Locate the cell with the specified text and output its [x, y] center coordinate. 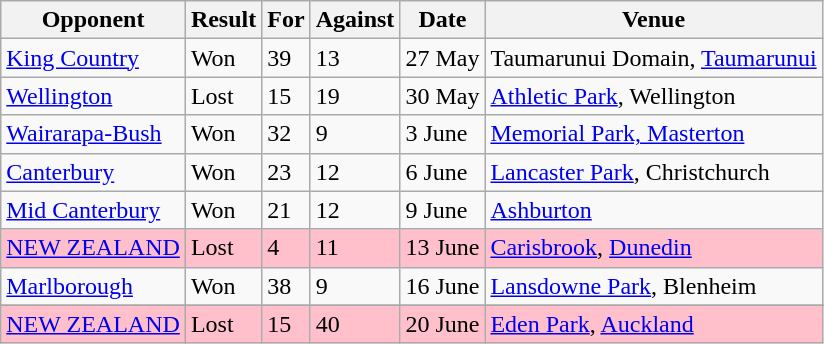
Taumarunui Domain, Taumarunui [654, 58]
Against [355, 20]
Athletic Park, Wellington [654, 96]
Lancaster Park, Christchurch [654, 172]
16 June [442, 286]
9 June [442, 210]
Lansdowne Park, Blenheim [654, 286]
Ashburton [654, 210]
Venue [654, 20]
11 [355, 248]
Canterbury [94, 172]
20 June [442, 324]
30 May [442, 96]
23 [286, 172]
Date [442, 20]
13 [355, 58]
Eden Park, Auckland [654, 324]
21 [286, 210]
19 [355, 96]
13 June [442, 248]
King Country [94, 58]
Opponent [94, 20]
40 [355, 324]
Result [223, 20]
39 [286, 58]
Mid Canterbury [94, 210]
4 [286, 248]
Carisbrook, Dunedin [654, 248]
Memorial Park, Masterton [654, 134]
3 June [442, 134]
For [286, 20]
Wellington [94, 96]
Wairarapa-Bush [94, 134]
6 June [442, 172]
Marlborough [94, 286]
27 May [442, 58]
38 [286, 286]
32 [286, 134]
